Find where the given text appears and provide that cell's center as (X, Y) coordinate. 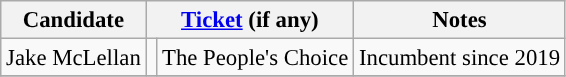
Incumbent since 2019 (460, 58)
Candidate (74, 20)
Jake McLellan (74, 58)
The People's Choice (256, 58)
Ticket (if any) (250, 20)
Notes (460, 20)
